Extract the (x, y) coordinate from the center of the cell holding the provided text.  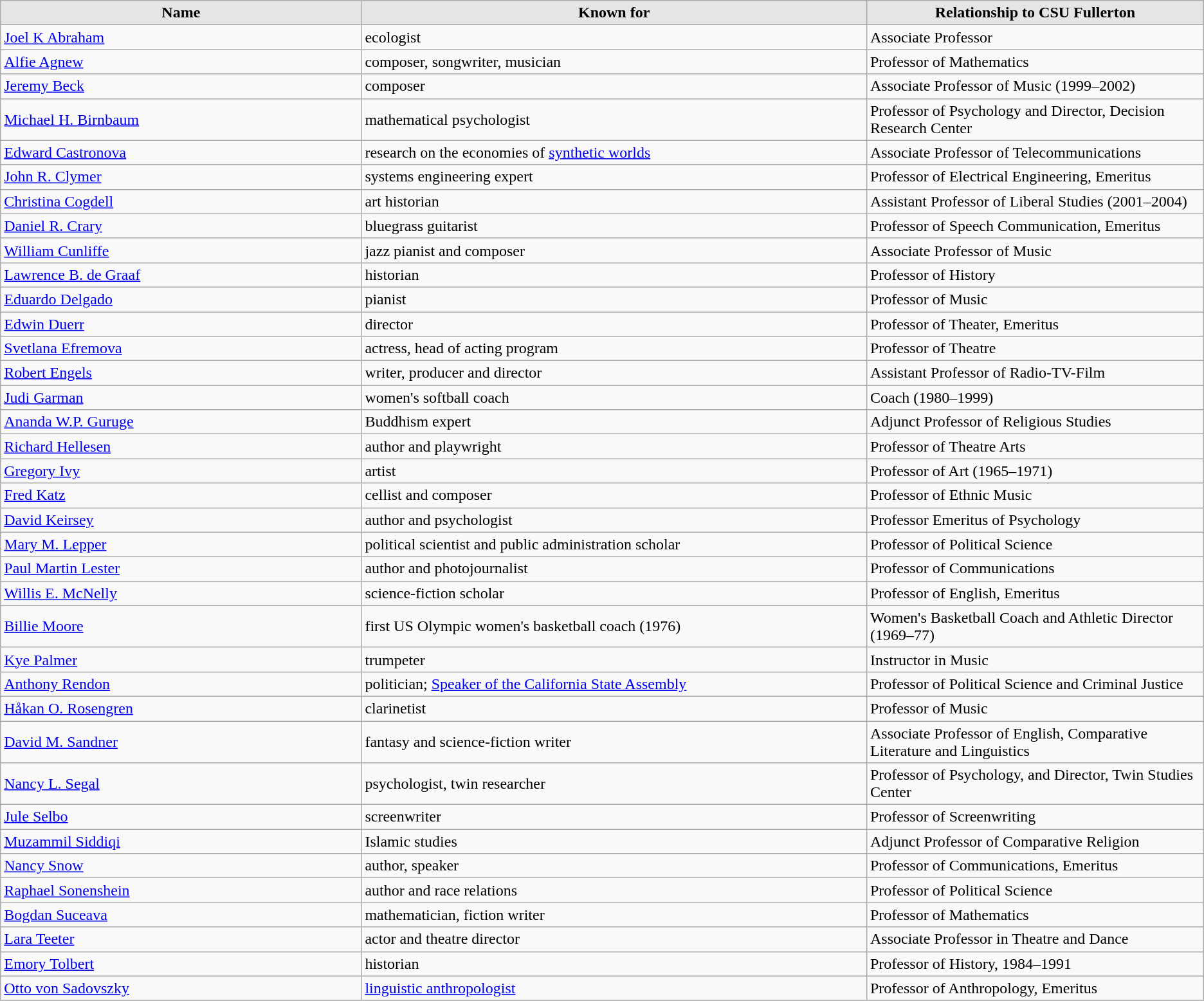
Assistant Professor of Liberal Studies (2001–2004) (1035, 201)
Women's Basketball Coach and Athletic Director (1969–77) (1035, 627)
David Keirsey (181, 520)
author and photojournalist (614, 569)
mathematician, fiction writer (614, 915)
cellist and composer (614, 495)
artist (614, 471)
Willis E. McNelly (181, 593)
Edward Castronova (181, 152)
Paul Martin Lester (181, 569)
Professor of History (1035, 275)
screenwriter (614, 817)
Professor of Ethnic Music (1035, 495)
jazz pianist and composer (614, 250)
Professor of Political Science and Criminal Justice (1035, 684)
Eduardo Delgado (181, 299)
Name (181, 13)
Professor of English, Emeritus (1035, 593)
Richard Hellesen (181, 446)
Ananda W.P. Guruge (181, 422)
Muzammil Siddiqi (181, 841)
author and playwright (614, 446)
Professor Emeritus of Psychology (1035, 520)
Edwin Duerr (181, 324)
art historian (614, 201)
Professor of Theatre Arts (1035, 446)
political scientist and public administration scholar (614, 544)
author and race relations (614, 890)
fantasy and science-fiction writer (614, 741)
systems engineering expert (614, 177)
ecologist (614, 37)
Professor of Psychology and Director, Decision Research Center (1035, 120)
Associate Professor in Theatre and Dance (1035, 939)
David M. Sandner (181, 741)
Adjunct Professor of Religious Studies (1035, 422)
Adjunct Professor of Comparative Religion (1035, 841)
Associate Professor of Music (1035, 250)
first US Olympic women's basketball coach (1976) (614, 627)
composer, songwriter, musician (614, 62)
Professor of Communications, Emeritus (1035, 866)
writer, producer and director (614, 373)
Anthony Rendon (181, 684)
Professor of Theatre (1035, 349)
Michael H. Birnbaum (181, 120)
actress, head of acting program (614, 349)
Associate Professor (1035, 37)
women's softball coach (614, 398)
Bogdan Suceava (181, 915)
mathematical psychologist (614, 120)
Professor of History, 1984–1991 (1035, 964)
Nancy Snow (181, 866)
Professor of Theater, Emeritus (1035, 324)
Robert Engels (181, 373)
Professor of Anthropology, Emeritus (1035, 988)
Coach (1980–1999) (1035, 398)
Instructor in Music (1035, 659)
Daniel R. Crary (181, 226)
Gregory Ivy (181, 471)
Professor of Art (1965–1971) (1035, 471)
author, speaker (614, 866)
William Cunliffe (181, 250)
Associate Professor of English, Comparative Literature and Linguistics (1035, 741)
Otto von Sadovszky (181, 988)
trumpeter (614, 659)
Professor of Speech Communication, Emeritus (1035, 226)
linguistic anthropologist (614, 988)
Professor of Electrical Engineering, Emeritus (1035, 177)
Fred Katz (181, 495)
John R. Clymer (181, 177)
pianist (614, 299)
clarinetist (614, 708)
author and psychologist (614, 520)
Associate Professor of Music (1999–2002) (1035, 86)
Known for (614, 13)
psychologist, twin researcher (614, 784)
Svetlana Efremova (181, 349)
Jule Selbo (181, 817)
Islamic studies (614, 841)
Håkan O. Rosengren (181, 708)
director (614, 324)
Joel K Abraham (181, 37)
Lara Teeter (181, 939)
science-fiction scholar (614, 593)
Mary M. Lepper (181, 544)
Alfie Agnew (181, 62)
Raphael Sonenshein (181, 890)
Relationship to CSU Fullerton (1035, 13)
Billie Moore (181, 627)
Nancy L. Segal (181, 784)
Lawrence B. de Graaf (181, 275)
Professor of Communications (1035, 569)
bluegrass guitarist (614, 226)
Buddhism expert (614, 422)
Jeremy Beck (181, 86)
Emory Tolbert (181, 964)
composer (614, 86)
Professor of Screenwriting (1035, 817)
Professor of Psychology, and Director, Twin Studies Center (1035, 784)
Kye Palmer (181, 659)
research on the economies of synthetic worlds (614, 152)
actor and theatre director (614, 939)
Assistant Professor of Radio-TV-Film (1035, 373)
Christina Cogdell (181, 201)
Judi Garman (181, 398)
Associate Professor of Telecommunications (1035, 152)
politician; Speaker of the California State Assembly (614, 684)
